Return the [x, y] coordinate for the center point of the cell that contains the specified text.  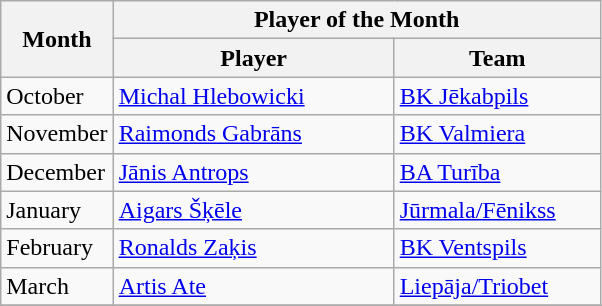
Player [254, 58]
Month [57, 39]
Artis Ate [254, 286]
BK Ventspils [497, 248]
Ronalds Zaķis [254, 248]
Michal Hlebowicki [254, 96]
Jānis Antrops [254, 172]
BK Valmiera [497, 134]
January [57, 210]
Raimonds Gabrāns [254, 134]
Aigars Šķēle [254, 210]
Player of the Month [356, 20]
December [57, 172]
BK Jēkabpils [497, 96]
November [57, 134]
Liepāja/Triobet [497, 286]
Jūrmala/Fēnikss [497, 210]
October [57, 96]
Team [497, 58]
February [57, 248]
March [57, 286]
BA Turība [497, 172]
